Pinpoint the cell where the given text exists, returning its [x, y] midpoint coordinate. 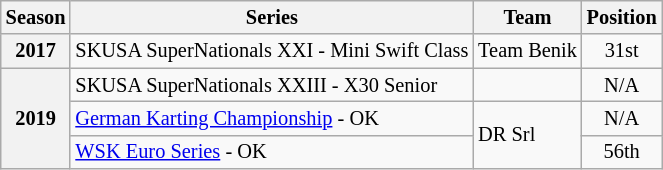
31st [622, 51]
Position [622, 17]
56th [622, 152]
Series [272, 17]
Team [527, 17]
WSK Euro Series - OK [272, 152]
SKUSA SuperNationals XXIII - X30 Senior [272, 85]
Team Benik [527, 51]
German Karting Championship - OK [272, 118]
DR Srl [527, 134]
2017 [36, 51]
Season [36, 17]
SKUSA SuperNationals XXI - Mini Swift Class [272, 51]
2019 [36, 118]
